Detect which cell encompasses the target text, then output its (X, Y) center coordinate. 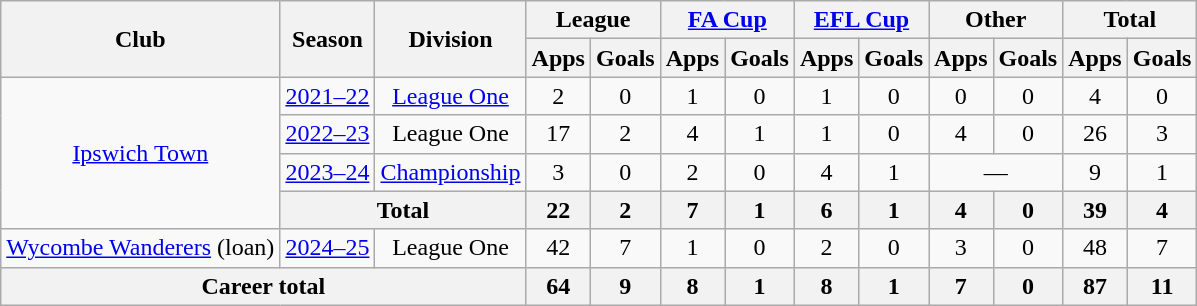
— (996, 172)
2023–24 (328, 172)
87 (1095, 286)
17 (558, 134)
Championship (450, 172)
2022–23 (328, 134)
11 (1162, 286)
39 (1095, 210)
64 (558, 286)
Division (450, 39)
Club (140, 39)
Career total (264, 286)
48 (1095, 248)
EFL Cup (861, 20)
League (593, 20)
2024–25 (328, 248)
22 (558, 210)
Season (328, 39)
2021–22 (328, 96)
FA Cup (727, 20)
Wycombe Wanderers (loan) (140, 248)
Ipswich Town (140, 153)
6 (826, 210)
26 (1095, 134)
Other (996, 20)
42 (558, 248)
